Determine the [X, Y] coordinate at the center of the cell enclosing the given text.  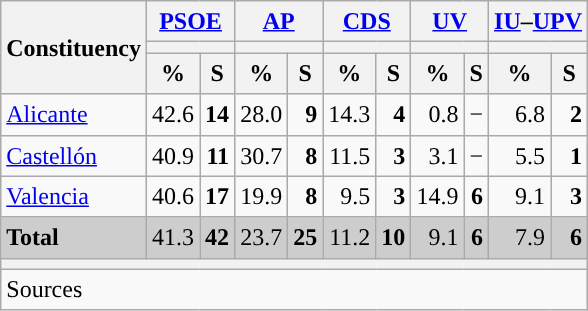
14.9 [438, 196]
Sources [294, 290]
9.5 [350, 196]
11.5 [350, 156]
40.6 [172, 196]
3.1 [438, 156]
19.9 [262, 196]
6.8 [520, 114]
2 [570, 114]
7.9 [520, 238]
Constituency [74, 48]
41.3 [172, 238]
25 [306, 238]
17 [218, 196]
Valencia [74, 196]
0.8 [438, 114]
Alicante [74, 114]
1 [570, 156]
42 [218, 238]
IU–UPV [538, 22]
10 [394, 238]
9 [306, 114]
14 [218, 114]
42.6 [172, 114]
4 [394, 114]
14.3 [350, 114]
23.7 [262, 238]
11.2 [350, 238]
CDS [367, 22]
40.9 [172, 156]
30.7 [262, 156]
AP [279, 22]
UV [450, 22]
PSOE [190, 22]
Castellón [74, 156]
5.5 [520, 156]
Total [74, 238]
11 [218, 156]
28.0 [262, 114]
